Scan for the cell matching the given text and deliver its (x, y) coordinate at center. 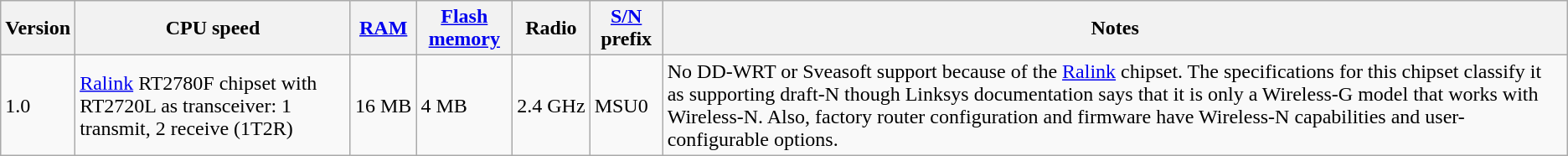
1.0 (39, 106)
Ralink RT2780F chipset with RT2720L as transceiver: 1 transmit, 2 receive (1T2R) (213, 106)
4 MB (464, 106)
CPU speed (213, 29)
RAM (383, 29)
Flash memory (464, 29)
Version (39, 29)
S/N prefix (627, 29)
2.4 GHz (551, 106)
Notes (1115, 29)
Radio (551, 29)
MSU0 (627, 106)
16 MB (383, 106)
